Identify which cell holds the provided text, then report its (x, y) central coordinate. 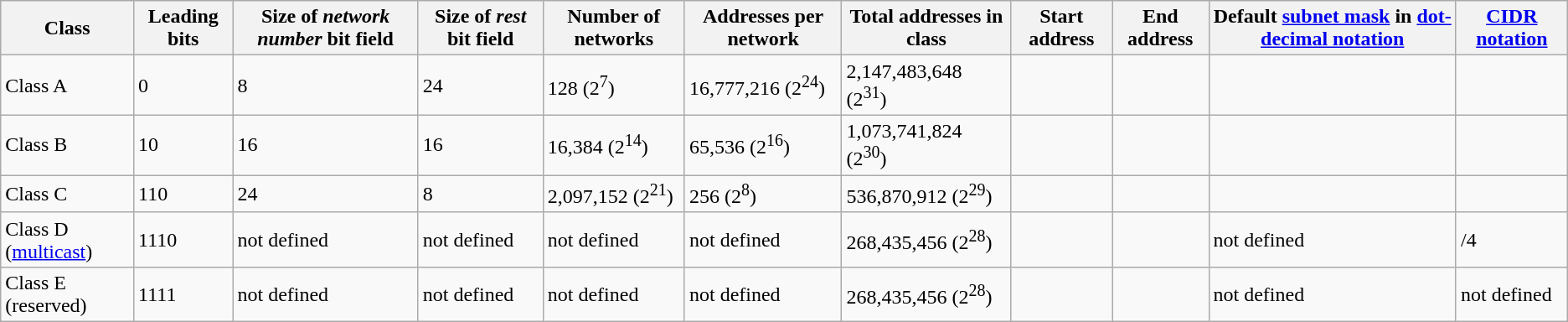
16,777,216 (224) (762, 86)
1,073,741,824 (230) (926, 145)
Total addresses in class (926, 29)
/4 (1511, 240)
Leading bits (183, 29)
Class D (multicast) (67, 240)
Size of network number bit field (325, 29)
10 (183, 145)
Class (67, 29)
Default subnet mask in dot-decimal notation (1332, 29)
536,870,912 (229) (926, 195)
1110 (183, 240)
2,097,152 (221) (613, 195)
65,536 (216) (762, 145)
Class C (67, 195)
Class E (reserved) (67, 295)
Class B (67, 145)
Number of networks (613, 29)
256 (28) (762, 195)
128 (27) (613, 86)
0 (183, 86)
1111 (183, 295)
End address (1161, 29)
Size of rest bit field (481, 29)
CIDR notation (1511, 29)
110 (183, 195)
16,384 (214) (613, 145)
Class A (67, 86)
2,147,483,648 (231) (926, 86)
Start address (1061, 29)
Addresses per network (762, 29)
